Detect which cell encompasses the target text, then output its [x, y] center coordinate. 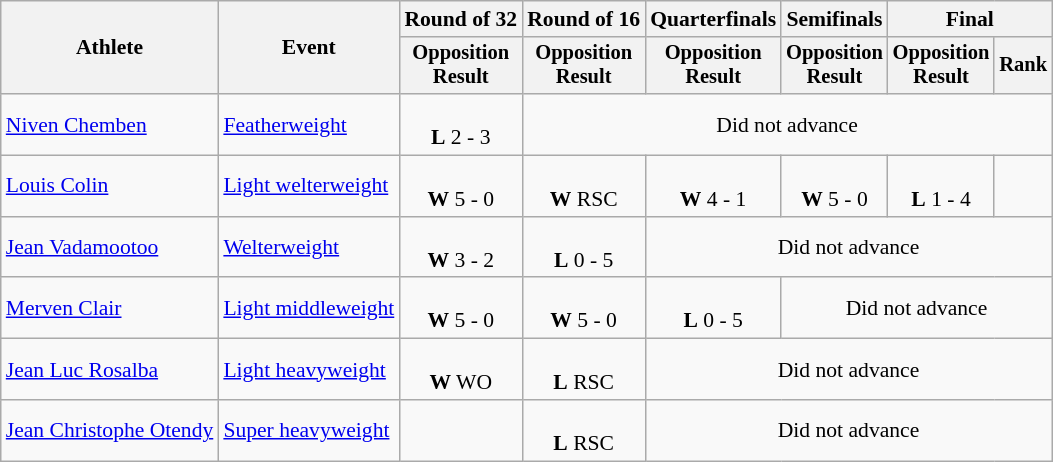
Semifinals [834, 19]
Light heavyweight [308, 370]
Athlete [110, 48]
Louis Colin [110, 186]
Round of 32 [460, 19]
Featherweight [308, 124]
Niven Chemben [110, 124]
W 3 - 2 [460, 248]
Final [970, 19]
Rank [1023, 66]
W 4 - 1 [713, 186]
Jean Vadamootoo [110, 248]
Super heavyweight [308, 430]
W WO [460, 370]
Event [308, 48]
Welterweight [308, 248]
L 1 - 4 [942, 186]
Jean Luc Rosalba [110, 370]
Merven Clair [110, 308]
Light welterweight [308, 186]
L 2 - 3 [460, 124]
Jean Christophe Otendy [110, 430]
Round of 16 [584, 19]
Quarterfinals [713, 19]
Light middleweight [308, 308]
W RSC [584, 186]
